Detect which cell encompasses the target text, then output its [x, y] center coordinate. 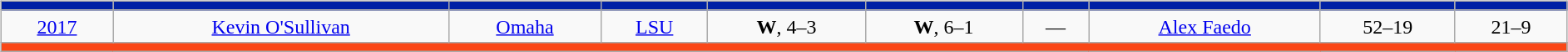
Omaha [526, 26]
Alex Faedo [1204, 26]
LSU [654, 26]
2017 [57, 26]
W, 6–1 [943, 26]
— [1056, 26]
21–9 [1511, 26]
Kevin O'Sullivan [281, 26]
W, 4–3 [787, 26]
52–19 [1387, 26]
